Capture the cell that displays the provided text and extract its [X, Y] central coordinate. 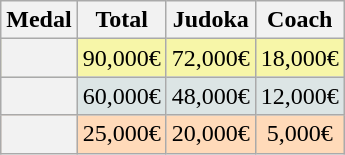
72,000€ [210, 58]
18,000€ [300, 58]
Total [122, 20]
25,000€ [122, 134]
Coach [300, 20]
12,000€ [300, 96]
Judoka [210, 20]
60,000€ [122, 96]
5,000€ [300, 134]
90,000€ [122, 58]
Medal [39, 20]
20,000€ [210, 134]
48,000€ [210, 96]
